Search for the cell housing the specified text and yield its [x, y] center coordinate. 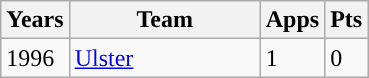
1 [292, 58]
Team [164, 20]
Pts [346, 20]
1996 [35, 58]
Years [35, 20]
Ulster [164, 58]
Apps [292, 20]
0 [346, 58]
